Detect which cell encompasses the target text, then output its [X, Y] center coordinate. 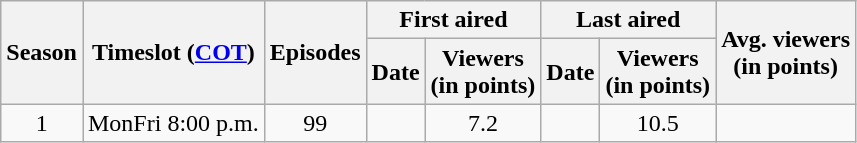
Last aired [628, 20]
7.2 [483, 123]
Episodes [315, 52]
MonFri 8:00 p.m. [173, 123]
10.5 [658, 123]
1 [42, 123]
Timeslot (COT) [173, 52]
Season [42, 52]
99 [315, 123]
First aired [454, 20]
Avg. viewers(in points) [786, 52]
